Return the (X, Y) coordinate for the center point of the cell that contains the specified text.  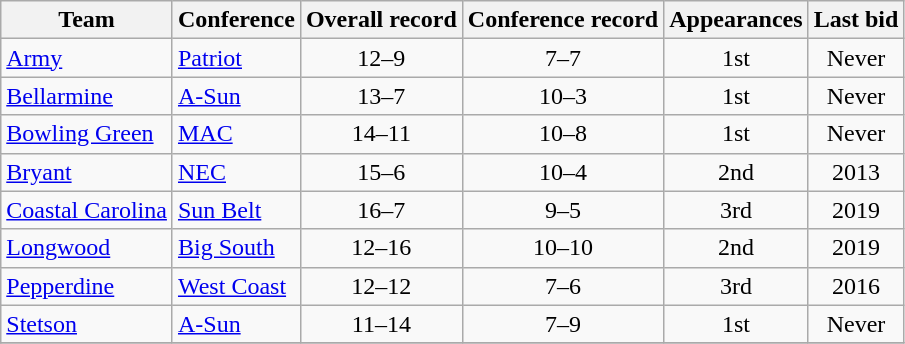
Stetson (87, 324)
Sun Belt (236, 210)
2016 (856, 286)
11–14 (381, 324)
10–4 (562, 172)
NEC (236, 172)
7–7 (562, 58)
MAC (236, 134)
7–6 (562, 286)
Bowling Green (87, 134)
Coastal Carolina (87, 210)
Bryant (87, 172)
12–16 (381, 248)
10–3 (562, 96)
Team (87, 20)
Longwood (87, 248)
West Coast (236, 286)
12–12 (381, 286)
Bellarmine (87, 96)
9–5 (562, 210)
2013 (856, 172)
Conference record (562, 20)
Last bid (856, 20)
12–9 (381, 58)
Big South (236, 248)
10–8 (562, 134)
Patriot (236, 58)
Conference (236, 20)
7–9 (562, 324)
Overall record (381, 20)
16–7 (381, 210)
Army (87, 58)
Appearances (736, 20)
13–7 (381, 96)
15–6 (381, 172)
14–11 (381, 134)
10–10 (562, 248)
Pepperdine (87, 286)
